Find where the given text appears and provide that cell's center as (X, Y) coordinate. 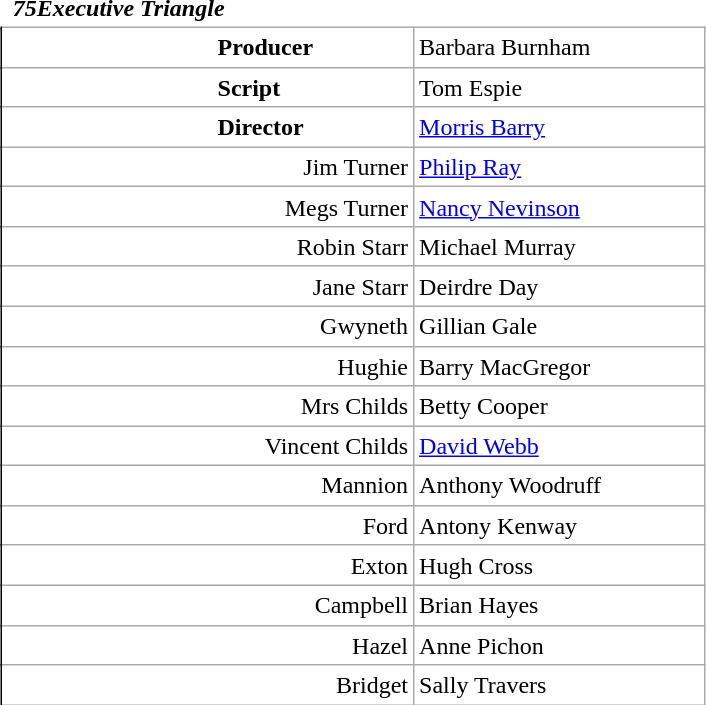
David Webb (560, 446)
Hugh Cross (560, 565)
Barry MacGregor (560, 366)
Philip Ray (560, 167)
Anthony Woodruff (560, 486)
Robin Starr (208, 247)
Mrs Childs (208, 406)
Bridget (208, 685)
Tom Espie (560, 87)
Brian Hayes (560, 605)
Mannion (208, 486)
Hazel (208, 645)
Hughie (208, 366)
Nancy Nevinson (560, 207)
Deirdre Day (560, 286)
Script (208, 87)
Exton (208, 565)
Gillian Gale (560, 326)
Sally Travers (560, 685)
Jane Starr (208, 286)
Anne Pichon (560, 645)
Barbara Burnham (560, 47)
Jim Turner (208, 167)
Betty Cooper (560, 406)
Ford (208, 525)
Vincent Childs (208, 446)
Morris Barry (560, 127)
Producer (208, 47)
Gwyneth (208, 326)
Megs Turner (208, 207)
Campbell (208, 605)
Director (208, 127)
Michael Murray (560, 247)
Antony Kenway (560, 525)
